Return the [X, Y] coordinate for the center point of the cell that contains the specified text.  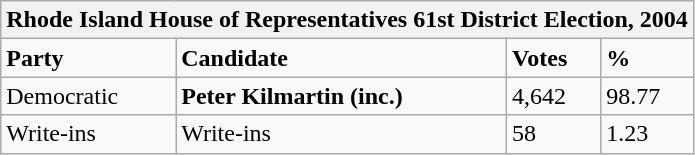
1.23 [648, 134]
Rhode Island House of Representatives 61st District Election, 2004 [348, 20]
Candidate [342, 58]
Peter Kilmartin (inc.) [342, 96]
4,642 [554, 96]
Democratic [88, 96]
98.77 [648, 96]
Party [88, 58]
58 [554, 134]
Votes [554, 58]
% [648, 58]
